Provide the [x, y] coordinate of the cell's center where the given text is located.  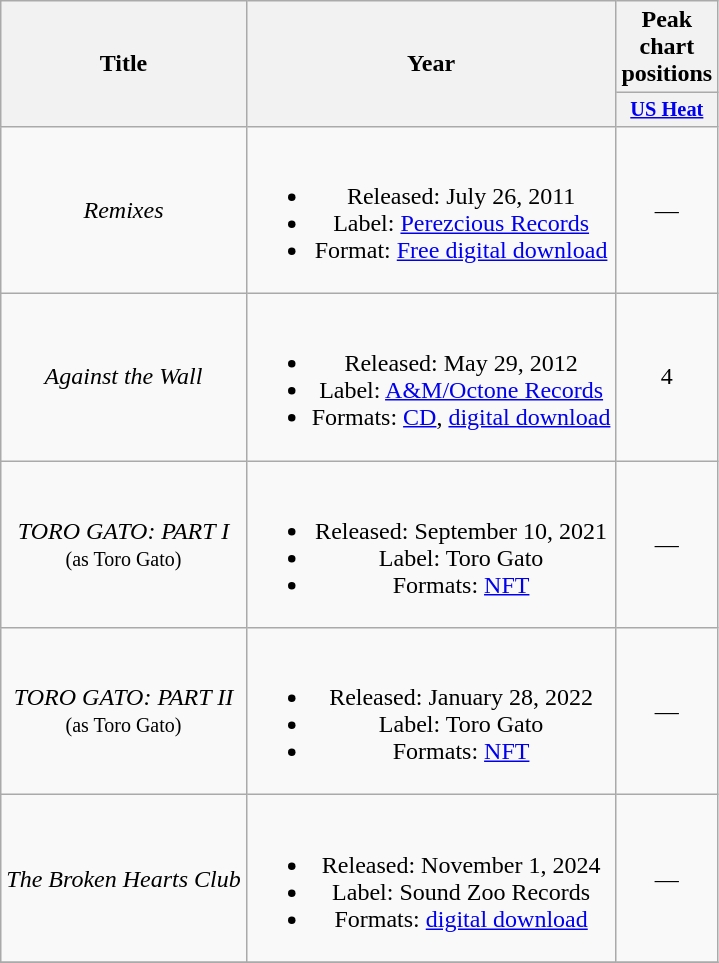
Against the Wall [124, 378]
TORO GATO: PART II (as Toro Gato) [124, 712]
Year [431, 64]
4 [667, 378]
The Broken Hearts Club [124, 878]
US Heat [667, 110]
Peak chart positions [667, 47]
Released: January 28, 2022Label: Toro GatoFormats: NFT [431, 712]
Released: May 29, 2012Label: A&M/Octone RecordsFormats: CD, digital download [431, 378]
Title [124, 64]
Remixes [124, 210]
Released: November 1, 2024Label: Sound Zoo RecordsFormats: digital download [431, 878]
Released: July 26, 2011Label: Perezcious RecordsFormat: Free digital download [431, 210]
TORO GATO: PART I (as Toro Gato) [124, 544]
Released: September 10, 2021Label: Toro GatoFormats: NFT [431, 544]
